Pinpoint the cell where the given text exists, returning its [X, Y] midpoint coordinate. 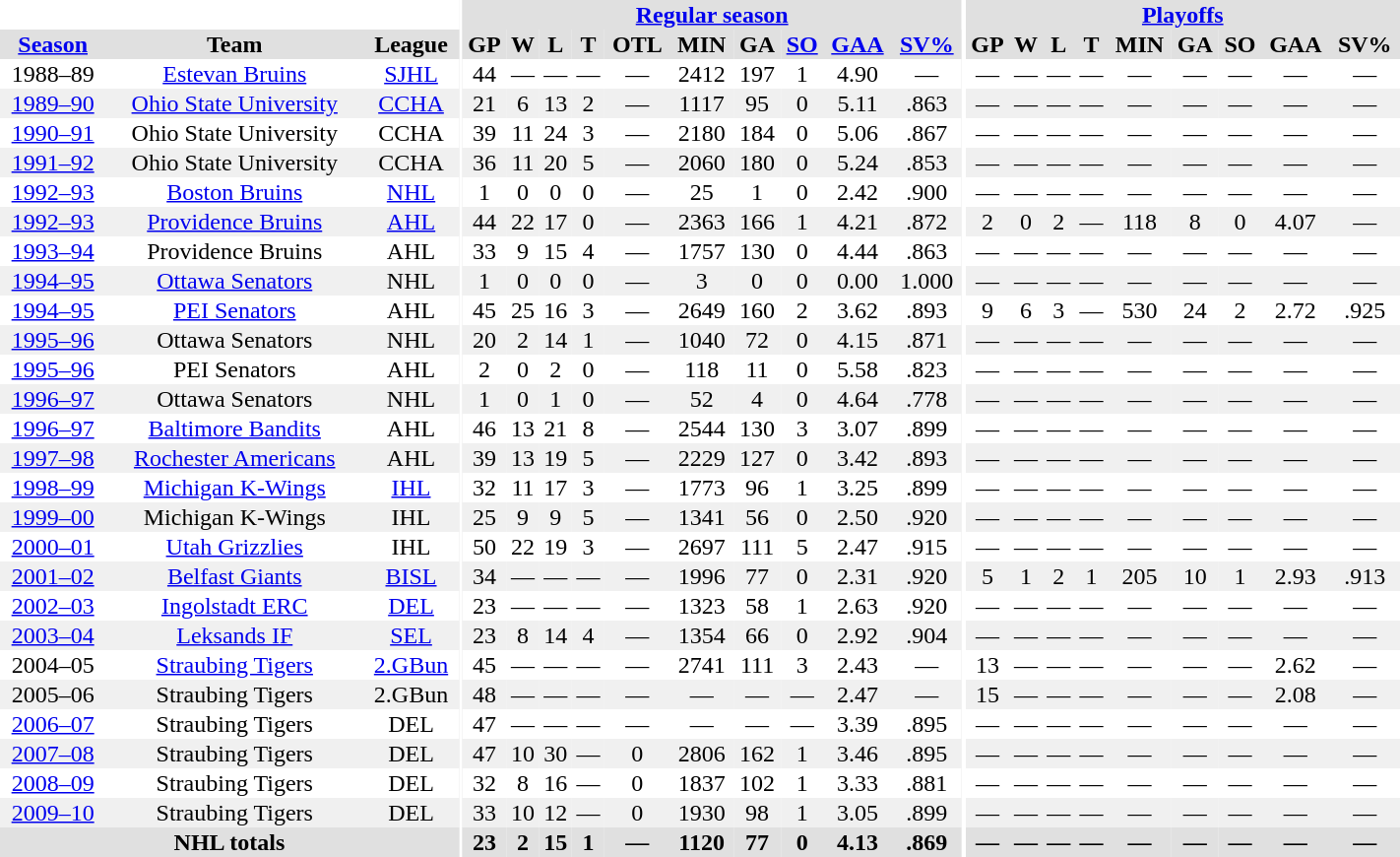
2697 [701, 547]
205 [1140, 576]
5.11 [857, 103]
5.58 [857, 369]
4.07 [1296, 222]
1120 [701, 842]
.867 [927, 133]
1991–92 [53, 163]
3.42 [857, 458]
1354 [701, 635]
184 [757, 133]
2000–01 [53, 547]
2.72 [1296, 310]
160 [757, 310]
2005–06 [53, 694]
1997–98 [53, 458]
1773 [701, 488]
Regular season [713, 15]
4.21 [857, 222]
League [412, 44]
1341 [701, 517]
3.39 [857, 724]
3.62 [857, 310]
34 [484, 576]
1757 [701, 251]
4.64 [857, 399]
2009–10 [53, 813]
4.90 [857, 74]
1117 [701, 103]
.853 [927, 163]
2.92 [857, 635]
.900 [927, 192]
3.33 [857, 783]
SJHL [412, 74]
.871 [927, 340]
1993–94 [53, 251]
52 [701, 399]
46 [484, 428]
Team [234, 44]
2006–07 [53, 724]
.872 [927, 222]
Leksands IF [234, 635]
3.07 [857, 428]
12 [555, 813]
Playoffs [1183, 15]
2.08 [1296, 694]
1040 [701, 340]
58 [757, 606]
4.13 [857, 842]
166 [757, 222]
180 [757, 163]
5.24 [857, 163]
5.06 [857, 133]
2.63 [857, 606]
Estevan Bruins [234, 74]
1996 [701, 576]
.904 [927, 635]
2806 [701, 754]
36 [484, 163]
Rochester Americans [234, 458]
BISL [412, 576]
1989–90 [53, 103]
4.15 [857, 340]
Ingolstadt ERC [234, 606]
50 [484, 547]
.881 [927, 783]
.913 [1365, 576]
2.62 [1296, 665]
Utah Grizzlies [234, 547]
.778 [927, 399]
Season [53, 44]
197 [757, 74]
Baltimore Bandits [234, 428]
1998–99 [53, 488]
2060 [701, 163]
2412 [701, 74]
Belfast Giants [234, 576]
2.42 [857, 192]
102 [757, 783]
96 [757, 488]
2.50 [857, 517]
.869 [927, 842]
2.43 [857, 665]
NHL totals [229, 842]
98 [757, 813]
4.44 [857, 251]
56 [757, 517]
66 [757, 635]
1990–91 [53, 133]
30 [555, 754]
1930 [701, 813]
1999–00 [53, 517]
2180 [701, 133]
2649 [701, 310]
2363 [701, 222]
2008–09 [53, 783]
Boston Bruins [234, 192]
3.05 [857, 813]
2.93 [1296, 576]
48 [484, 694]
SEL [412, 635]
1.000 [927, 281]
127 [757, 458]
530 [1140, 310]
3.25 [857, 488]
2002–03 [53, 606]
.823 [927, 369]
2001–02 [53, 576]
2003–04 [53, 635]
1837 [701, 783]
.915 [927, 547]
2007–08 [53, 754]
2229 [701, 458]
0.00 [857, 281]
1988–89 [53, 74]
2741 [701, 665]
162 [757, 754]
.925 [1365, 310]
2004–05 [53, 665]
95 [757, 103]
2544 [701, 428]
72 [757, 340]
OTL [637, 44]
3.46 [857, 754]
2.31 [857, 576]
1323 [701, 606]
